Identify which cell holds the provided text, then report its [X, Y] central coordinate. 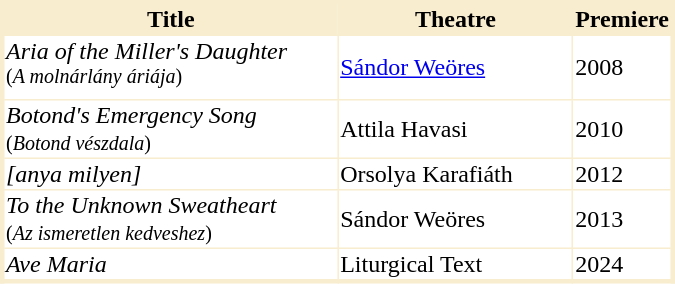
2008 [623, 68]
2024 [623, 266]
Premiere [623, 18]
Orsolya Karafiáth [456, 175]
Ave Maria [170, 266]
Title [170, 18]
To the Unknown Sweatheart(Az ismeretlen kedveshez) [170, 219]
[anya milyen] [170, 175]
Theatre [456, 18]
2013 [623, 219]
Botond's Emergency Song(Botond vészdala) [170, 129]
Aria of the Miller's Daughter(A molnárlány áriája) [170, 68]
Attila Havasi [456, 129]
2010 [623, 129]
Liturgical Text [456, 266]
2012 [623, 175]
